Extract the (X, Y) coordinate from the center of the cell holding the provided text.  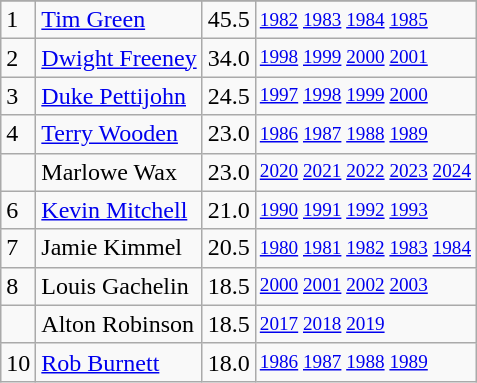
Terry Wooden (119, 134)
6 (18, 210)
Louis Gachelin (119, 286)
24.5 (228, 96)
Kevin Mitchell (119, 210)
1980 1981 1982 1983 1984 (365, 248)
Duke Pettijohn (119, 96)
2017 2018 2019 (365, 324)
Marlowe Wax (119, 172)
8 (18, 286)
Alton Robinson (119, 324)
18.0 (228, 362)
Rob Burnett (119, 362)
20.5 (228, 248)
3 (18, 96)
2020 2021 2022 2023 2024 (365, 172)
2000 2001 2002 2003 (365, 286)
Tim Green (119, 20)
1982 1983 1984 1985 (365, 20)
21.0 (228, 210)
1998 1999 2000 2001 (365, 58)
2 (18, 58)
4 (18, 134)
Dwight Freeney (119, 58)
1 (18, 20)
45.5 (228, 20)
10 (18, 362)
1997 1998 1999 2000 (365, 96)
34.0 (228, 58)
Jamie Kimmel (119, 248)
1990 1991 1992 1993 (365, 210)
7 (18, 248)
